Locate the cell with the specified text and output its [X, Y] center coordinate. 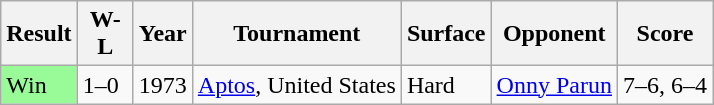
W-L [105, 34]
Win [39, 85]
1–0 [105, 85]
Surface [446, 34]
Aptos, United States [296, 85]
Opponent [554, 34]
Year [162, 34]
Hard [446, 85]
7–6, 6–4 [664, 85]
Onny Parun [554, 85]
1973 [162, 85]
Tournament [296, 34]
Result [39, 34]
Score [664, 34]
